Determine the (X, Y) coordinate at the center of the cell enclosing the given text.  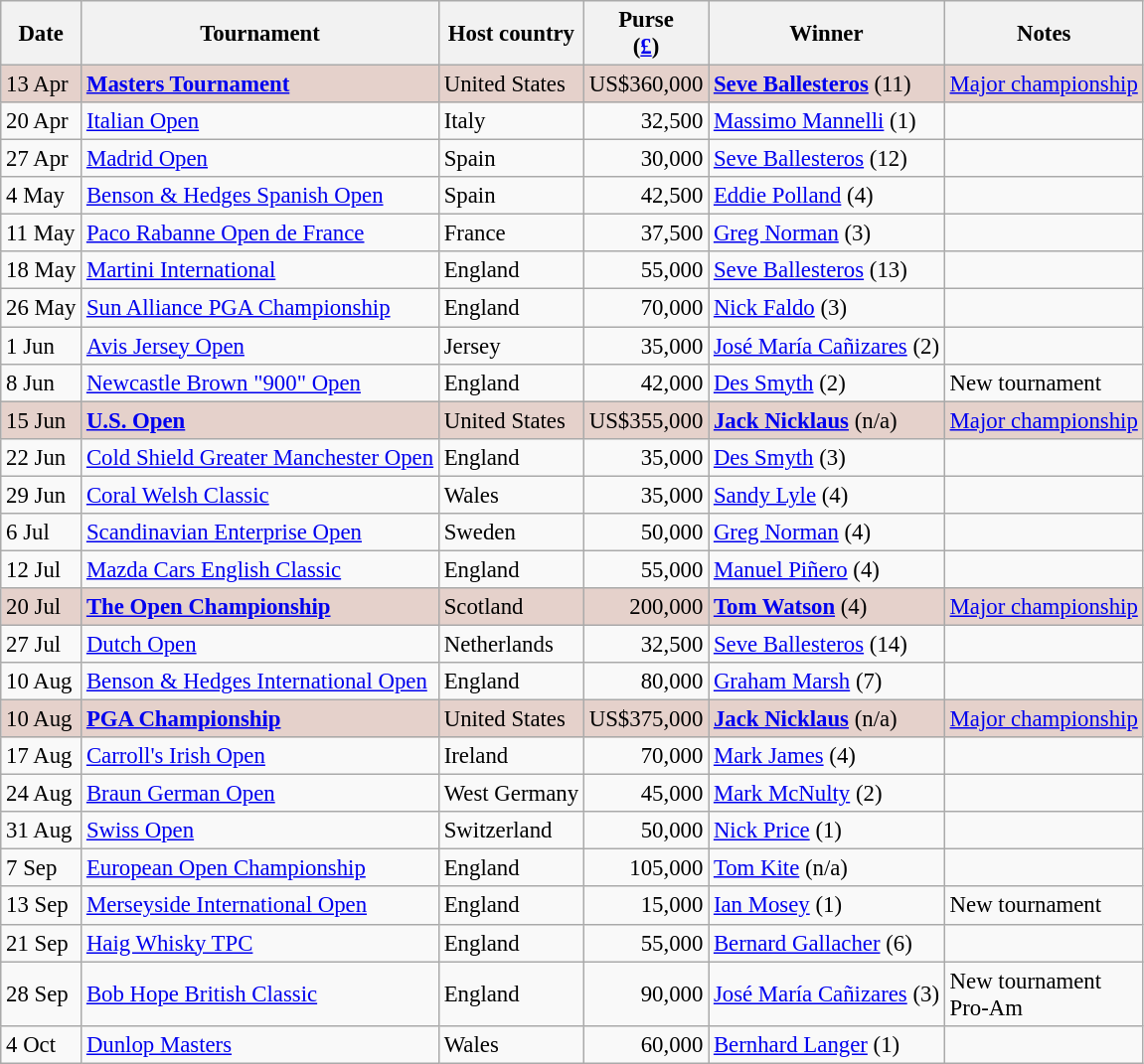
Italy (511, 121)
Paco Rabanne Open de France (260, 233)
42,500 (646, 196)
20 Apr (42, 121)
Greg Norman (3) (827, 233)
Eddie Polland (4) (827, 196)
Seve Ballesteros (12) (827, 159)
Ireland (511, 756)
28 Sep (42, 993)
Seve Ballesteros (13) (827, 271)
Tom Watson (4) (827, 607)
1 Jun (42, 346)
US$375,000 (646, 719)
22 Jun (42, 457)
Italian Open (260, 121)
Madrid Open (260, 159)
15 Jun (42, 420)
11 May (42, 233)
Bernhard Langer (1) (827, 1044)
27 Jul (42, 644)
27 Apr (42, 159)
U.S. Open (260, 420)
Scandinavian Enterprise Open (260, 532)
José María Cañizares (2) (827, 346)
Tom Kite (n/a) (827, 868)
Masters Tournament (260, 84)
Bob Hope British Classic (260, 993)
13 Sep (42, 906)
42,000 (646, 382)
US$355,000 (646, 420)
21 Sep (42, 943)
31 Aug (42, 831)
Scotland (511, 607)
José María Cañizares (3) (827, 993)
West Germany (511, 794)
Benson & Hedges Spanish Open (260, 196)
Merseyside International Open (260, 906)
Purse(£) (646, 34)
80,000 (646, 682)
45,000 (646, 794)
60,000 (646, 1044)
Switzerland (511, 831)
Winner (827, 34)
US$360,000 (646, 84)
Netherlands (511, 644)
37,500 (646, 233)
Mazda Cars English Classic (260, 569)
Braun German Open (260, 794)
90,000 (646, 993)
Sandy Lyle (4) (827, 495)
Mark McNulty (2) (827, 794)
24 Aug (42, 794)
17 Aug (42, 756)
Massimo Mannelli (1) (827, 121)
Host country (511, 34)
Nick Faldo (3) (827, 308)
15,000 (646, 906)
105,000 (646, 868)
Cold Shield Greater Manchester Open (260, 457)
Sweden (511, 532)
Des Smyth (3) (827, 457)
Ian Mosey (1) (827, 906)
PGA Championship (260, 719)
Dunlop Masters (260, 1044)
26 May (42, 308)
New tournamentPro-Am (1044, 993)
France (511, 233)
18 May (42, 271)
29 Jun (42, 495)
Jersey (511, 346)
Graham Marsh (7) (827, 682)
6 Jul (42, 532)
8 Jun (42, 382)
Avis Jersey Open (260, 346)
200,000 (646, 607)
Coral Welsh Classic (260, 495)
4 May (42, 196)
12 Jul (42, 569)
Haig Whisky TPC (260, 943)
Bernard Gallacher (6) (827, 943)
13 Apr (42, 84)
Seve Ballesteros (14) (827, 644)
The Open Championship (260, 607)
Dutch Open (260, 644)
Notes (1044, 34)
Martini International (260, 271)
Tournament (260, 34)
Newcastle Brown "900" Open (260, 382)
Greg Norman (4) (827, 532)
Date (42, 34)
Manuel Piñero (4) (827, 569)
30,000 (646, 159)
7 Sep (42, 868)
Seve Ballesteros (11) (827, 84)
European Open Championship (260, 868)
Benson & Hedges International Open (260, 682)
Sun Alliance PGA Championship (260, 308)
Mark James (4) (827, 756)
Carroll's Irish Open (260, 756)
Des Smyth (2) (827, 382)
4 Oct (42, 1044)
Swiss Open (260, 831)
Nick Price (1) (827, 831)
20 Jul (42, 607)
